Determine the (x, y) coordinate at the center of the cell enclosing the given text.  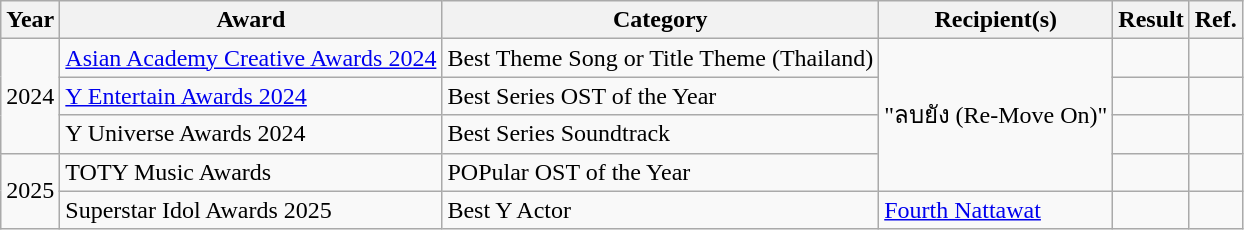
Category (660, 20)
"ลบยัง (Re-Move On)" (996, 115)
Recipient(s) (996, 20)
Best Series Soundtrack (660, 134)
2025 (30, 191)
Award (251, 20)
Best Series OST of the Year (660, 96)
Best Theme Song or Title Theme (Thailand) (660, 58)
Year (30, 20)
Y Universe Awards 2024 (251, 134)
Best Y Actor (660, 210)
Superstar Idol Awards 2025 (251, 210)
Ref. (1216, 20)
Result (1151, 20)
POPular OST of the Year (660, 172)
TOTY Music Awards (251, 172)
2024 (30, 96)
Asian Academy Creative Awards 2024 (251, 58)
Y Entertain Awards 2024 (251, 96)
Fourth Nattawat (996, 210)
